Pinpoint the cell where the given text exists, returning its (x, y) midpoint coordinate. 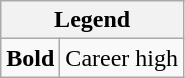
Career high (122, 58)
Legend (92, 20)
Bold (30, 58)
